Locate the cell with the specified text and output its [X, Y] center coordinate. 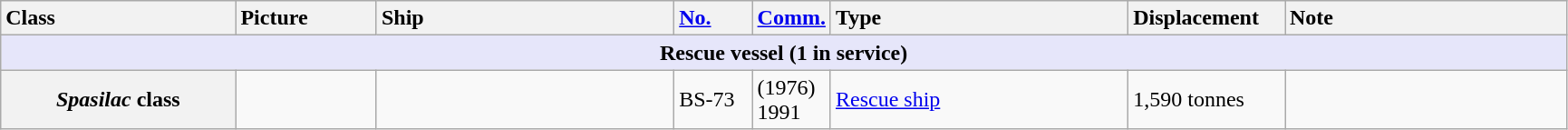
BS-73 [713, 100]
Displacement [1207, 18]
Ship [525, 18]
Picture [306, 18]
Type [979, 18]
1,590 tonnes [1207, 100]
Spasilac class [118, 100]
(1976)1991 [791, 100]
No. [713, 18]
Comm. [791, 18]
Rescue vessel (1 in service) [784, 53]
Rescue ship [979, 100]
Class [118, 18]
Note [1427, 18]
